Find where the given text appears and provide that cell's center as [x, y] coordinate. 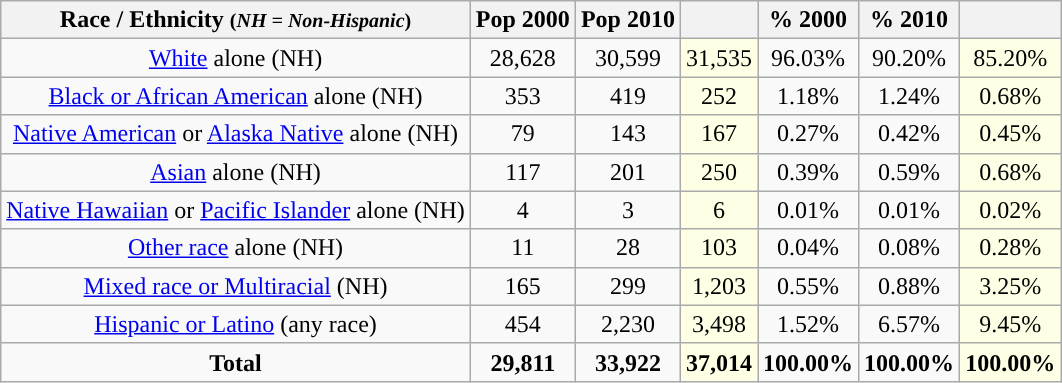
96.03% [808, 58]
0.55% [808, 286]
454 [522, 324]
419 [628, 96]
Asian alone (NH) [236, 172]
1.52% [808, 324]
Pop 2000 [522, 20]
353 [522, 96]
Race / Ethnicity (NH = Non-Hispanic) [236, 20]
Hispanic or Latino (any race) [236, 324]
0.08% [910, 248]
79 [522, 134]
3,498 [718, 324]
37,014 [718, 362]
165 [522, 286]
Black or African American alone (NH) [236, 96]
29,811 [522, 362]
3 [628, 210]
Total [236, 362]
0.88% [910, 286]
6.57% [910, 324]
9.45% [1010, 324]
0.04% [808, 248]
0.28% [1010, 248]
252 [718, 96]
1.24% [910, 96]
117 [522, 172]
4 [522, 210]
3.25% [1010, 286]
85.20% [1010, 58]
103 [718, 248]
White alone (NH) [236, 58]
33,922 [628, 362]
Other race alone (NH) [236, 248]
90.20% [910, 58]
0.42% [910, 134]
31,535 [718, 58]
11 [522, 248]
0.39% [808, 172]
Native Hawaiian or Pacific Islander alone (NH) [236, 210]
167 [718, 134]
299 [628, 286]
% 2000 [808, 20]
0.27% [808, 134]
1,203 [718, 286]
2,230 [628, 324]
201 [628, 172]
% 2010 [910, 20]
28 [628, 248]
1.18% [808, 96]
143 [628, 134]
28,628 [522, 58]
Pop 2010 [628, 20]
Native American or Alaska Native alone (NH) [236, 134]
0.02% [1010, 210]
6 [718, 210]
250 [718, 172]
Mixed race or Multiracial (NH) [236, 286]
0.45% [1010, 134]
0.59% [910, 172]
30,599 [628, 58]
